Locate the cell with the specified text and output its [x, y] center coordinate. 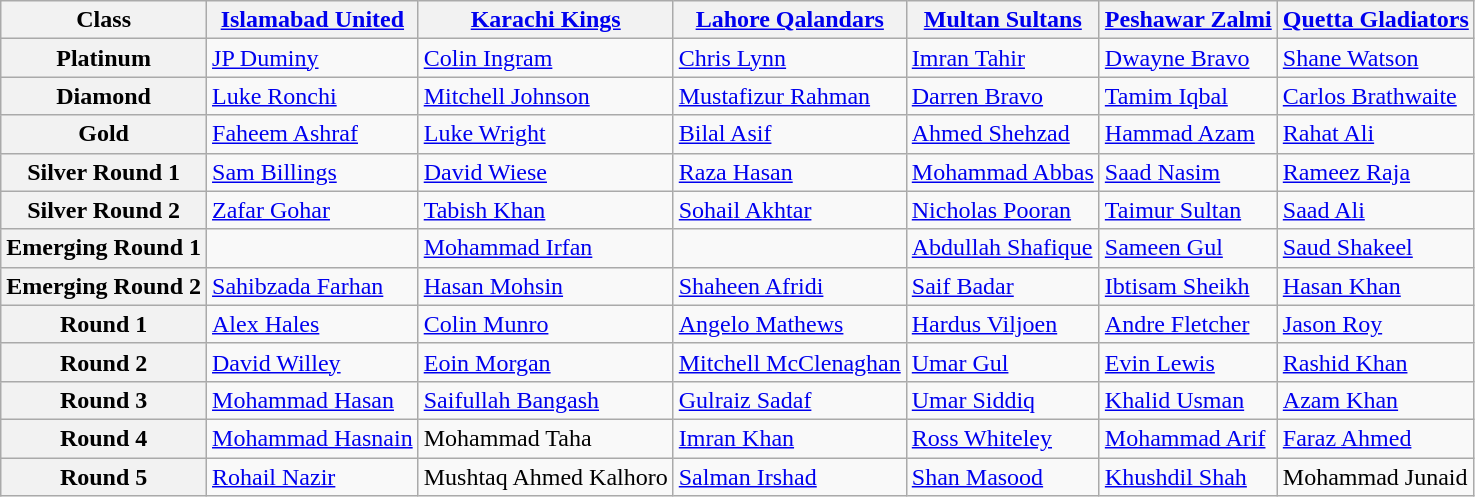
Mohammad Abbas [1002, 172]
Ross Whiteley [1002, 438]
Luke Ronchi [313, 96]
Eoin Morgan [546, 362]
Shane Watson [1376, 58]
Mohammad Junaid [1376, 477]
Umar Gul [1002, 362]
Sohail Akhtar [790, 210]
Hardus Viljoen [1002, 324]
Round 5 [104, 477]
Colin Ingram [546, 58]
Round 3 [104, 400]
Faheem Ashraf [313, 134]
Silver Round 2 [104, 210]
Tabish Khan [546, 210]
Sameen Gul [1188, 248]
Andre Fletcher [1188, 324]
Emerging Round 1 [104, 248]
Round 2 [104, 362]
Diamond [104, 96]
Colin Munro [546, 324]
Imran Tahir [1002, 58]
David Wiese [546, 172]
Mitchell Johnson [546, 96]
Imran Khan [790, 438]
Jason Roy [1376, 324]
Mushtaq Ahmed Kalhoro [546, 477]
Hasan Khan [1376, 286]
Angelo Mathews [790, 324]
Round 1 [104, 324]
Bilal Asif [790, 134]
Ahmed Shehzad [1002, 134]
Hasan Mohsin [546, 286]
Tamim Iqbal [1188, 96]
Lahore Qalandars [790, 20]
Mohammad Hasnain [313, 438]
Mustafizur Rahman [790, 96]
Platinum [104, 58]
Taimur Sultan [1188, 210]
Gold [104, 134]
Islamabad United [313, 20]
Emerging Round 2 [104, 286]
Multan Sultans [1002, 20]
Mohammad Arif [1188, 438]
Khushdil Shah [1188, 477]
Faraz Ahmed [1376, 438]
Saad Ali [1376, 210]
Dwayne Bravo [1188, 58]
Evin Lewis [1188, 362]
Round 4 [104, 438]
Sahibzada Farhan [313, 286]
Hammad Azam [1188, 134]
Zafar Gohar [313, 210]
Quetta Gladiators [1376, 20]
Umar Siddiq [1002, 400]
Carlos Brathwaite [1376, 96]
Raza Hasan [790, 172]
Alex Hales [313, 324]
Peshawar Zalmi [1188, 20]
Rahat Ali [1376, 134]
Salman Irshad [790, 477]
Silver Round 1 [104, 172]
Shan Masood [1002, 477]
Mohammad Taha [546, 438]
Rameez Raja [1376, 172]
Saud Shakeel [1376, 248]
Nicholas Pooran [1002, 210]
Mohammad Hasan [313, 400]
Rashid Khan [1376, 362]
Class [104, 20]
Mitchell McClenaghan [790, 362]
Gulraiz Sadaf [790, 400]
Karachi Kings [546, 20]
Chris Lynn [790, 58]
JP Duminy [313, 58]
Khalid Usman [1188, 400]
Azam Khan [1376, 400]
Shaheen Afridi [790, 286]
Abdullah Shafique [1002, 248]
Sam Billings [313, 172]
David Willey [313, 362]
Mohammad Irfan [546, 248]
Saif Badar [1002, 286]
Saad Nasim [1188, 172]
Darren Bravo [1002, 96]
Luke Wright [546, 134]
Rohail Nazir [313, 477]
Ibtisam Sheikh [1188, 286]
Saifullah Bangash [546, 400]
